Output the (X, Y) coordinate of the center of the cell containing the given text.  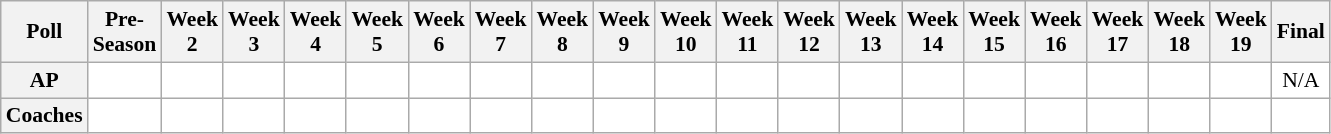
Pre-Season (125, 32)
Week3 (254, 32)
Coaches (44, 116)
Week8 (562, 32)
Week12 (809, 32)
Week5 (377, 32)
Poll (44, 32)
Week18 (1179, 32)
Week9 (624, 32)
Week11 (748, 32)
Week17 (1118, 32)
Week19 (1241, 32)
Week2 (192, 32)
Week15 (994, 32)
Week10 (686, 32)
N/A (1301, 80)
Week16 (1056, 32)
Week13 (871, 32)
Week4 (316, 32)
Final (1301, 32)
Week7 (501, 32)
Week14 (933, 32)
Week6 (439, 32)
AP (44, 80)
